Identify which cell holds the provided text, then report its (x, y) central coordinate. 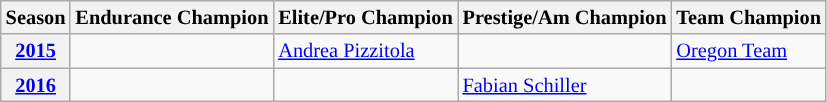
Season (36, 17)
Endurance Champion (172, 17)
Prestige/Am Champion (565, 17)
Andrea Pizzitola (365, 51)
2016 (36, 85)
Fabian Schiller (565, 85)
Team Champion (748, 17)
2015 (36, 51)
Oregon Team (748, 51)
Elite/Pro Champion (365, 17)
